Find where the given text appears and provide that cell's center as (x, y) coordinate. 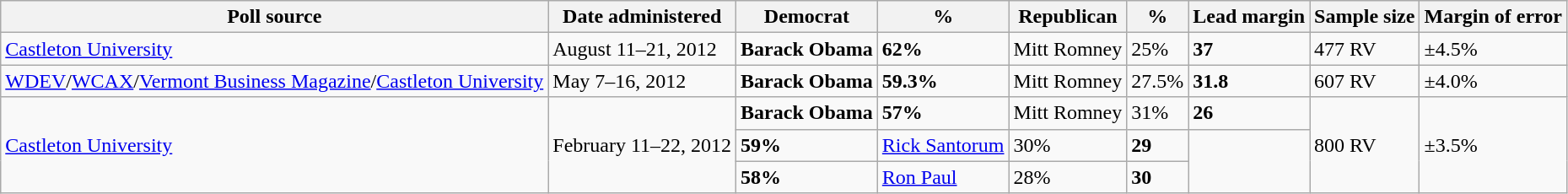
Rick Santorum (943, 145)
800 RV (1365, 145)
477 RV (1365, 49)
31.8 (1249, 81)
Ron Paul (943, 177)
±3.5% (1493, 145)
58% (807, 177)
Democrat (807, 17)
28% (1068, 177)
62% (943, 49)
Sample size (1365, 17)
25% (1157, 49)
30% (1068, 145)
59.3% (943, 81)
26 (1249, 113)
57% (943, 113)
Lead margin (1249, 17)
59% (807, 145)
Margin of error (1493, 17)
Poll source (275, 17)
February 11–22, 2012 (643, 145)
August 11–21, 2012 (643, 49)
607 RV (1365, 81)
29 (1157, 145)
27.5% (1157, 81)
Date administered (643, 17)
30 (1157, 177)
±4.0% (1493, 81)
37 (1249, 49)
±4.5% (1493, 49)
Republican (1068, 17)
May 7–16, 2012 (643, 81)
31% (1157, 113)
WDEV/WCAX/Vermont Business Magazine/Castleton University (275, 81)
